Extract the (x, y) coordinate from the center of the cell holding the provided text.  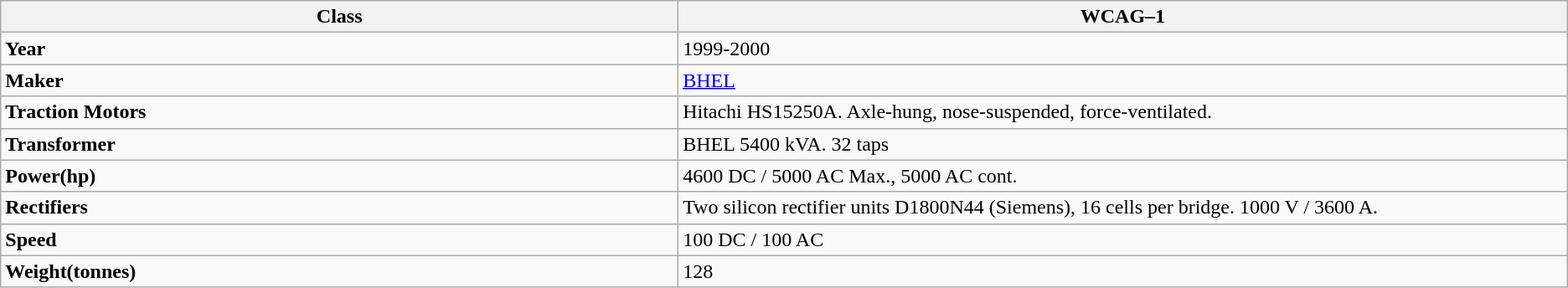
1999-2000 (1123, 49)
4600 DC / 5000 AC Max., 5000 AC cont. (1123, 176)
128 (1123, 271)
Traction Motors (340, 112)
Class (340, 17)
Maker (340, 80)
Weight(tonnes) (340, 271)
100 DC / 100 AC (1123, 239)
Year (340, 49)
Hitachi HS15250A. Axle-hung, nose-suspended, force-ventilated. (1123, 112)
Two silicon rectifier units D1800N44 (Siemens), 16 cells per bridge. 1000 V / 3600 A. (1123, 208)
Speed (340, 239)
BHEL (1123, 80)
Transformer (340, 144)
BHEL 5400 kVA. 32 taps (1123, 144)
Power(hp) (340, 176)
Rectifiers (340, 208)
WCAG–1 (1123, 17)
